For the text-containing cell, return its midpoint in (X, Y) coordinate format. 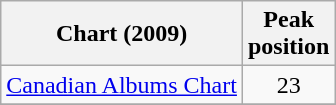
Chart (2009) (122, 34)
Peakposition (288, 34)
Canadian Albums Chart (122, 85)
23 (288, 85)
